From the cell containing the given text, extract its center point as [X, Y] coordinate. 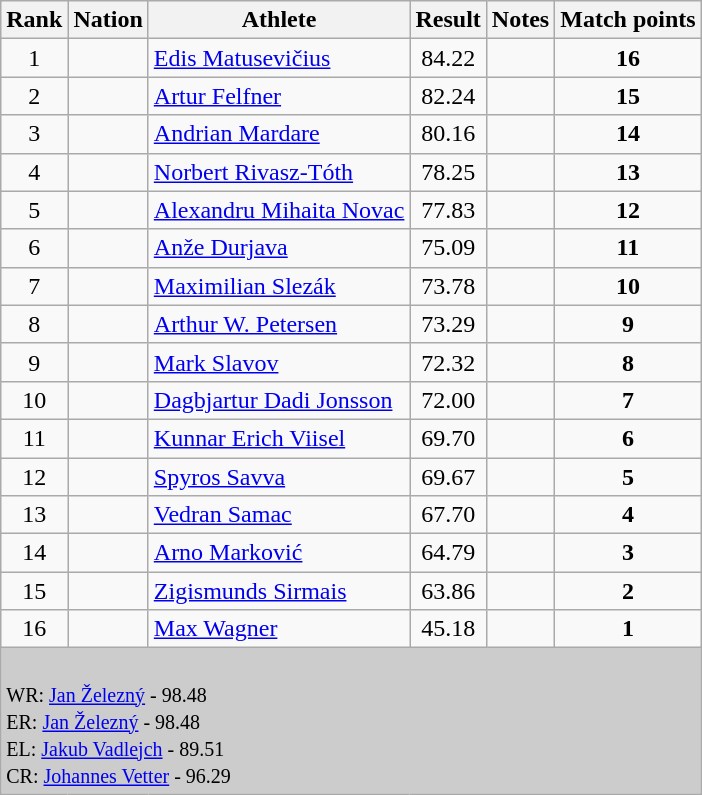
Edis Matusevičius [279, 58]
69.67 [448, 477]
Arno Marković [279, 553]
Match points [628, 20]
82.24 [448, 96]
Mark Slavov [279, 362]
Maximilian Slezák [279, 286]
Nation [108, 20]
Artur Felfner [279, 96]
Rank [34, 20]
78.25 [448, 172]
69.70 [448, 438]
67.70 [448, 515]
73.29 [448, 324]
Andrian Mardare [279, 134]
WR: Jan Železný - 98.48ER: Jan Železný - 98.48 EL: Jakub Vadlejch - 89.51CR: Johannes Vetter - 96.29 [351, 721]
Max Wagner [279, 629]
Zigismunds Sirmais [279, 591]
Spyros Savva [279, 477]
Result [448, 20]
Athlete [279, 20]
72.00 [448, 400]
73.78 [448, 286]
63.86 [448, 591]
Alexandru Mihaita Novac [279, 210]
Norbert Rivasz-Tóth [279, 172]
Anže Durjava [279, 248]
72.32 [448, 362]
84.22 [448, 58]
80.16 [448, 134]
Arthur W. Petersen [279, 324]
Vedran Samac [279, 515]
Notes [520, 20]
75.09 [448, 248]
64.79 [448, 553]
77.83 [448, 210]
45.18 [448, 629]
Dagbjartur Dadi Jonsson [279, 400]
Kunnar Erich Viisel [279, 438]
